Detect which cell encompasses the target text, then output its [x, y] center coordinate. 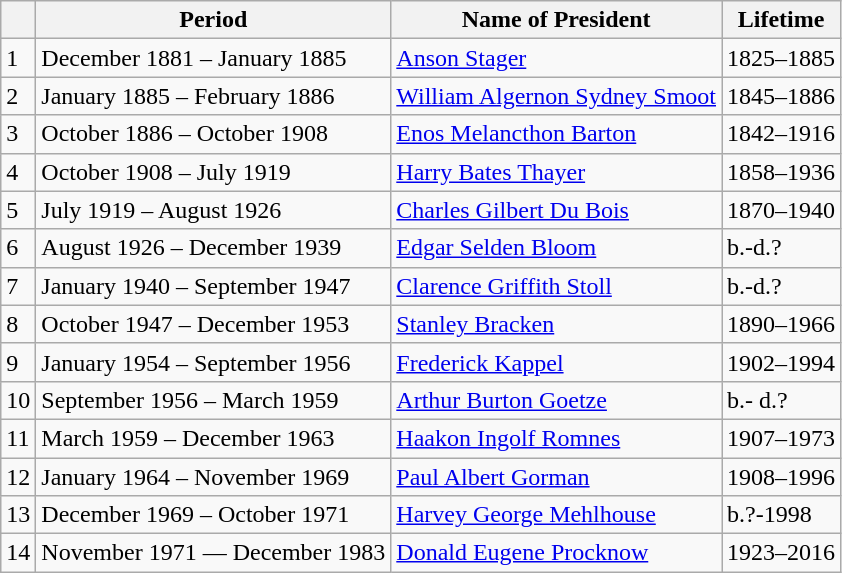
Frederick Kappel [556, 362]
Haakon Ingolf Romnes [556, 438]
October 1947 – December 1953 [214, 324]
4 [18, 172]
January 1964 – November 1969 [214, 477]
Lifetime [782, 20]
1 [18, 58]
January 1885 – February 1886 [214, 96]
Name of President [556, 20]
6 [18, 248]
13 [18, 515]
Enos Melancthon Barton [556, 134]
December 1881 – January 1885 [214, 58]
1902–1994 [782, 362]
Donald Eugene Procknow [556, 553]
Paul Albert Gorman [556, 477]
Edgar Selden Bloom [556, 248]
Harry Bates Thayer [556, 172]
Period [214, 20]
12 [18, 477]
7 [18, 286]
1858–1936 [782, 172]
2 [18, 96]
1908–1996 [782, 477]
July 1919 – August 1926 [214, 210]
Clarence Griffith Stoll [556, 286]
3 [18, 134]
1890–1966 [782, 324]
Stanley Bracken [556, 324]
1845–1886 [782, 96]
Harvey George Mehlhouse [556, 515]
August 1926 – December 1939 [214, 248]
1923–2016 [782, 553]
8 [18, 324]
14 [18, 553]
October 1908 – July 1919 [214, 172]
10 [18, 400]
January 1940 – September 1947 [214, 286]
Anson Stager [556, 58]
October 1886 – October 1908 [214, 134]
December 1969 – October 1971 [214, 515]
11 [18, 438]
January 1954 – September 1956 [214, 362]
5 [18, 210]
9 [18, 362]
b.- d.? [782, 400]
1825–1885 [782, 58]
b.?-1998 [782, 515]
November 1971 — December 1983 [214, 553]
1907–1973 [782, 438]
1842–1916 [782, 134]
Arthur Burton Goetze [556, 400]
William Algernon Sydney Smoot [556, 96]
September 1956 – March 1959 [214, 400]
March 1959 – December 1963 [214, 438]
Charles Gilbert Du Bois [556, 210]
1870–1940 [782, 210]
